Identify which cell holds the provided text, then report its [x, y] central coordinate. 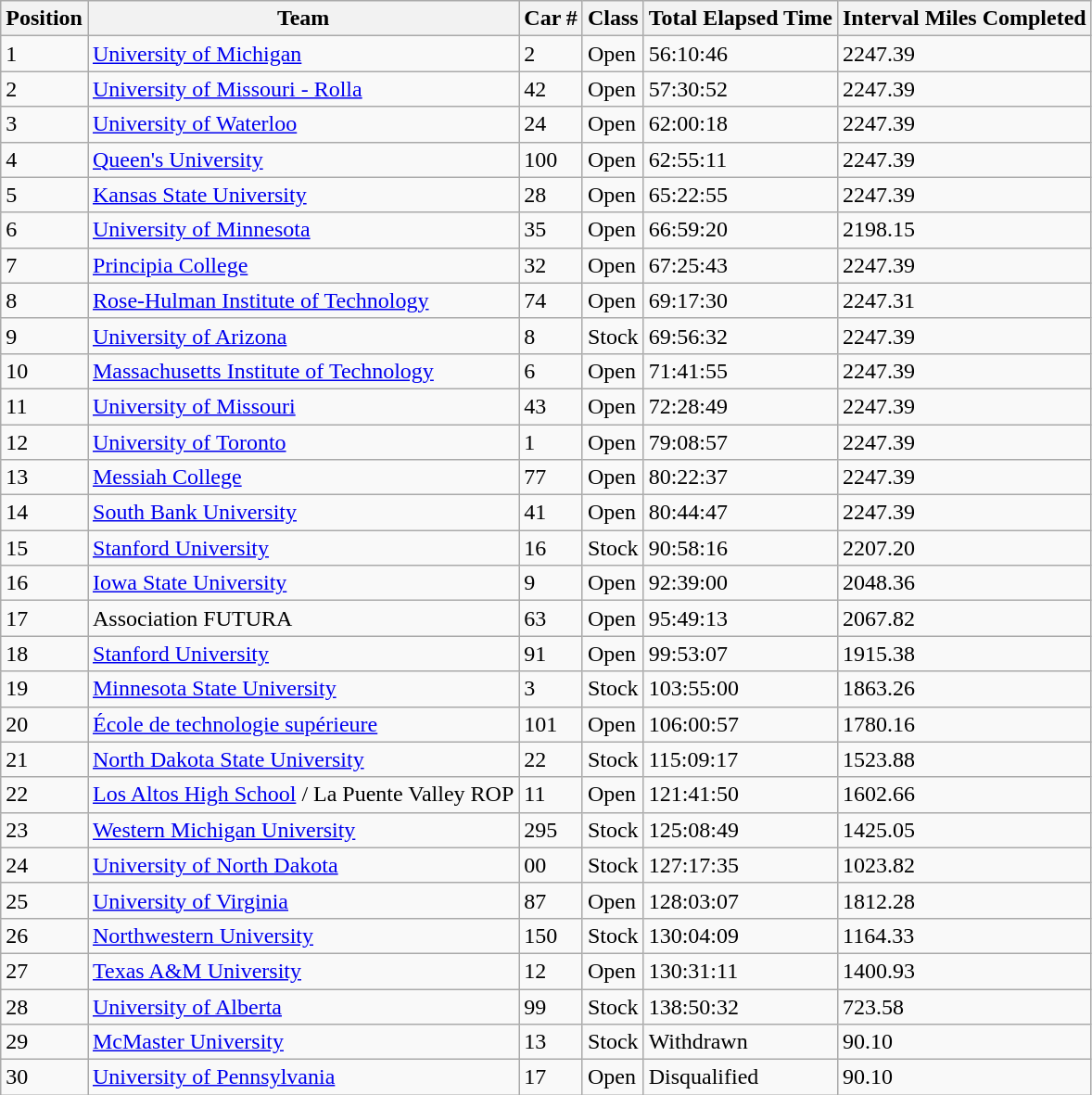
Class [613, 19]
99 [551, 1006]
1425.05 [964, 830]
74 [551, 300]
Car # [551, 19]
5 [44, 195]
Interval Miles Completed [964, 19]
80:22:37 [740, 477]
103:55:00 [740, 689]
69:17:30 [740, 300]
20 [44, 724]
2048.36 [964, 583]
Withdrawn [740, 1042]
62:00:18 [740, 124]
University of Alberta [302, 1006]
2067.82 [964, 618]
University of Minnesota [302, 230]
Western Michigan University [302, 830]
15 [44, 548]
101 [551, 724]
Total Elapsed Time [740, 19]
106:00:57 [740, 724]
56:10:46 [740, 54]
100 [551, 159]
21 [44, 759]
Kansas State University [302, 195]
Massachusetts Institute of Technology [302, 371]
79:08:57 [740, 442]
72:28:49 [740, 406]
Queen's University [302, 159]
McMaster University [302, 1042]
2198.15 [964, 230]
63 [551, 618]
90:58:16 [740, 548]
27 [44, 971]
14 [44, 513]
Texas A&M University [302, 971]
18 [44, 654]
121:41:50 [740, 795]
29 [44, 1042]
138:50:32 [740, 1006]
30 [44, 1077]
University of Waterloo [302, 124]
125:08:49 [740, 830]
127:17:35 [740, 865]
65:22:55 [740, 195]
Position [44, 19]
Rose-Hulman Institute of Technology [302, 300]
95:49:13 [740, 618]
1863.26 [964, 689]
91 [551, 654]
25 [44, 900]
Northwestern University [302, 936]
Team [302, 19]
62:55:11 [740, 159]
35 [551, 230]
1164.33 [964, 936]
4 [44, 159]
77 [551, 477]
99:53:07 [740, 654]
1400.93 [964, 971]
Association FUTURA [302, 618]
128:03:07 [740, 900]
South Bank University [302, 513]
57:30:52 [740, 89]
École de technologie supérieure [302, 724]
2207.20 [964, 548]
1023.82 [964, 865]
115:09:17 [740, 759]
69:56:32 [740, 336]
University of Michigan [302, 54]
University of North Dakota [302, 865]
University of Pennsylvania [302, 1077]
1523.88 [964, 759]
Iowa State University [302, 583]
Principia College [302, 265]
North Dakota State University [302, 759]
42 [551, 89]
University of Virginia [302, 900]
University of Missouri [302, 406]
130:31:11 [740, 971]
University of Arizona [302, 336]
41 [551, 513]
Disqualified [740, 1077]
1812.28 [964, 900]
92:39:00 [740, 583]
87 [551, 900]
67:25:43 [740, 265]
19 [44, 689]
1780.16 [964, 724]
71:41:55 [740, 371]
University of Missouri - Rolla [302, 89]
43 [551, 406]
Los Altos High School / La Puente Valley ROP [302, 795]
Minnesota State University [302, 689]
32 [551, 265]
295 [551, 830]
7 [44, 265]
Messiah College [302, 477]
150 [551, 936]
University of Toronto [302, 442]
26 [44, 936]
00 [551, 865]
130:04:09 [740, 936]
2247.31 [964, 300]
1602.66 [964, 795]
1915.38 [964, 654]
66:59:20 [740, 230]
23 [44, 830]
723.58 [964, 1006]
80:44:47 [740, 513]
10 [44, 371]
